Determine the [X, Y] coordinate at the center of the cell enclosing the given text.  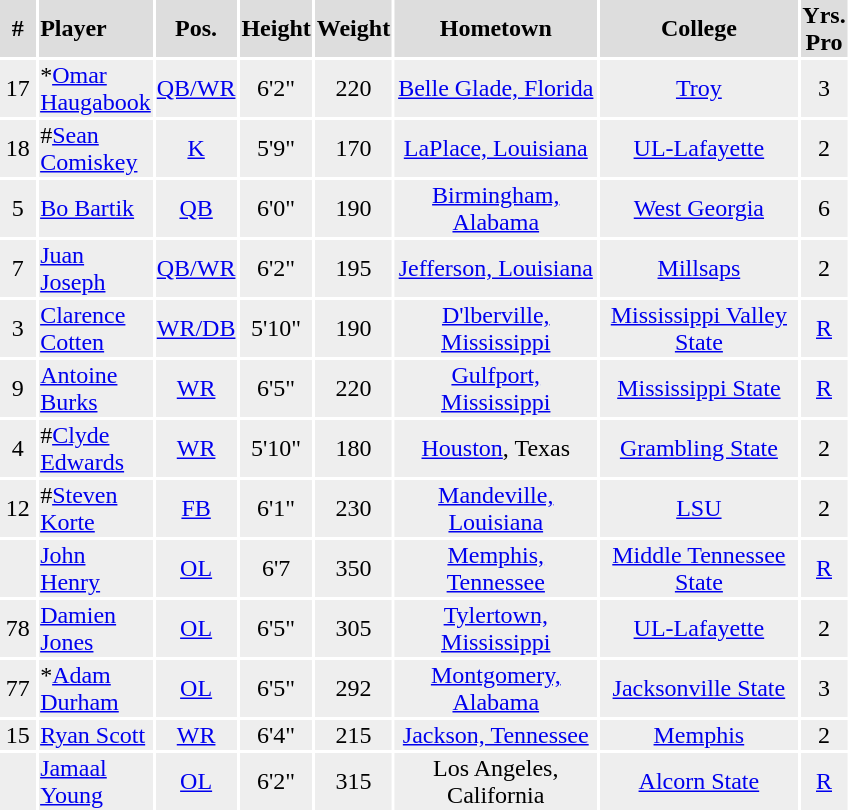
#Sean Comiskey [96, 148]
Clarence Cotten [96, 328]
Hometown [496, 28]
Belle Glade, Florida [496, 88]
Damien Jones [96, 628]
7 [18, 268]
FB [196, 508]
78 [18, 628]
Middle Tennessee State [699, 568]
Mississippi State [699, 388]
315 [353, 782]
Yrs. Pro [824, 28]
Los Angeles, California [496, 782]
350 [353, 568]
9 [18, 388]
Troy [699, 88]
17 [18, 88]
170 [353, 148]
6 [824, 208]
*Omar Haugabook [96, 88]
Pos. [196, 28]
215 [353, 735]
Juan Joseph [96, 268]
305 [353, 628]
5'9" [276, 148]
6'0" [276, 208]
# [18, 28]
#Steven Korte [96, 508]
292 [353, 688]
Ryan Scott [96, 735]
K [196, 148]
*Adam Durham [96, 688]
QB [196, 208]
Montgomery, Alabama [496, 688]
Houston, Texas [496, 448]
#Clyde Edwards [96, 448]
Memphis [699, 735]
Millsaps [699, 268]
Jamaal Young [96, 782]
Birmingham, Alabama [496, 208]
12 [18, 508]
Grambling State [699, 448]
Mississippi Valley State [699, 328]
Tylertown, Mississippi [496, 628]
195 [353, 268]
18 [18, 148]
15 [18, 735]
Weight [353, 28]
5 [18, 208]
Gulfport, Mississippi [496, 388]
D'lberville, Mississippi [496, 328]
77 [18, 688]
6'1" [276, 508]
Antoine Burks [96, 388]
Mandeville, Louisiana [496, 508]
Jefferson, Louisiana [496, 268]
6'4" [276, 735]
Jacksonville State [699, 688]
John Henry [96, 568]
Bo Bartik [96, 208]
180 [353, 448]
4 [18, 448]
LaPlace, Louisiana [496, 148]
Player [96, 28]
230 [353, 508]
6'7 [276, 568]
LSU [699, 508]
Memphis, Tennessee [496, 568]
WR/DB [196, 328]
College [699, 28]
Height [276, 28]
Jackson, Tennessee [496, 735]
Alcorn State [699, 782]
West Georgia [699, 208]
